Search for the cell housing the specified text and yield its [X, Y] center coordinate. 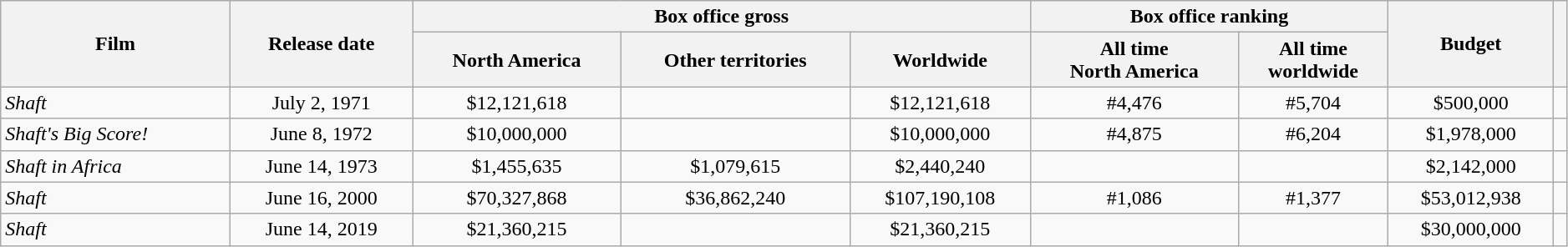
Shaft in Africa [115, 166]
June 8, 1972 [321, 134]
#1,086 [1134, 198]
#6,204 [1313, 134]
#4,875 [1134, 134]
$70,327,868 [516, 198]
July 2, 1971 [321, 103]
June 16, 2000 [321, 198]
Shaft's Big Score! [115, 134]
Box office gross [722, 17]
$2,440,240 [940, 166]
$2,142,000 [1471, 166]
$1,079,615 [735, 166]
Other territories [735, 60]
$500,000 [1471, 103]
All timeNorth America [1134, 60]
#1,377 [1313, 198]
All timeworldwide [1313, 60]
#4,476 [1134, 103]
Box office ranking [1210, 17]
June 14, 1973 [321, 166]
#5,704 [1313, 103]
$1,455,635 [516, 166]
$30,000,000 [1471, 229]
North America [516, 60]
$36,862,240 [735, 198]
$1,978,000 [1471, 134]
$107,190,108 [940, 198]
June 14, 2019 [321, 229]
Worldwide [940, 60]
Budget [1471, 43]
$53,012,938 [1471, 198]
Film [115, 43]
Release date [321, 43]
